Identify which cell holds the provided text, then report its (X, Y) central coordinate. 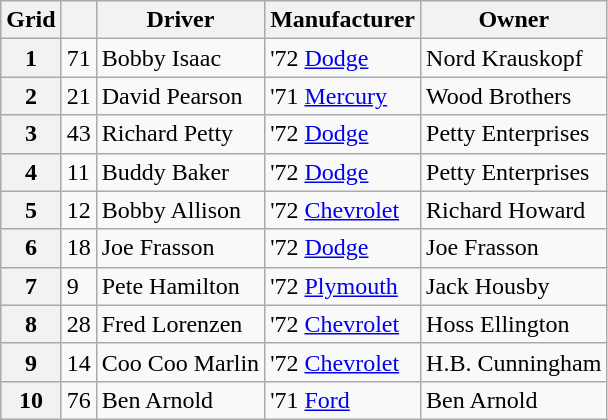
Richard Petty (180, 134)
David Pearson (180, 96)
Richard Howard (514, 210)
Driver (180, 20)
10 (31, 400)
H.B. Cunningham (514, 362)
'72 Plymouth (343, 286)
1 (31, 58)
Buddy Baker (180, 172)
Coo Coo Marlin (180, 362)
5 (31, 210)
Manufacturer (343, 20)
71 (78, 58)
6 (31, 248)
14 (78, 362)
21 (78, 96)
Bobby Allison (180, 210)
8 (31, 324)
Grid (31, 20)
28 (78, 324)
12 (78, 210)
76 (78, 400)
Nord Krauskopf (514, 58)
7 (31, 286)
Bobby Isaac (180, 58)
Fred Lorenzen (180, 324)
4 (31, 172)
Owner (514, 20)
11 (78, 172)
'71 Mercury (343, 96)
3 (31, 134)
43 (78, 134)
2 (31, 96)
Pete Hamilton (180, 286)
Hoss Ellington (514, 324)
18 (78, 248)
Wood Brothers (514, 96)
'71 Ford (343, 400)
Jack Housby (514, 286)
